Determine the [X, Y] coordinate at the center of the cell enclosing the given text.  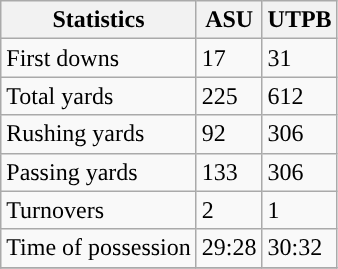
17 [229, 58]
30:32 [300, 248]
ASU [229, 20]
225 [229, 96]
Rushing yards [99, 134]
31 [300, 58]
UTPB [300, 20]
133 [229, 172]
Total yards [99, 96]
612 [300, 96]
Statistics [99, 20]
Turnovers [99, 210]
29:28 [229, 248]
92 [229, 134]
1 [300, 210]
First downs [99, 58]
Time of possession [99, 248]
2 [229, 210]
Passing yards [99, 172]
